Provide the [x, y] coordinate of the cell's center where the given text is located.  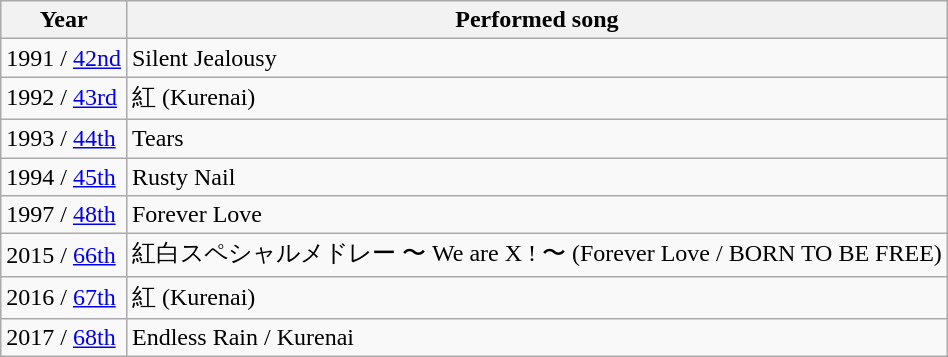
1993 / 44th [64, 138]
1994 / 45th [64, 177]
Forever Love [536, 215]
Endless Rain / Kurenai [536, 338]
Rusty Nail [536, 177]
2015 / 66th [64, 256]
2017 / 68th [64, 338]
Performed song [536, 20]
Tears [536, 138]
1992 / 43rd [64, 98]
Year [64, 20]
Silent Jealousy [536, 58]
紅白スペシャルメドレー 〜 We are X ! 〜 (Forever Love / BORN TO BE FREE) [536, 256]
1997 / 48th [64, 215]
2016 / 67th [64, 298]
1991 / 42nd [64, 58]
